Provide the [x, y] coordinate of the cell's center where the given text is located.  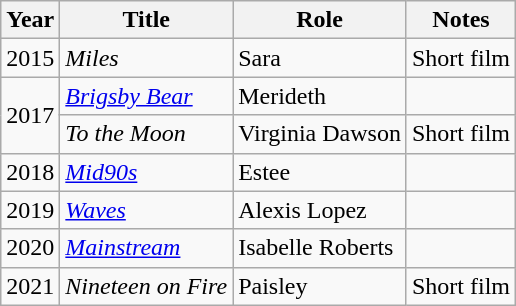
Mid90s [146, 172]
Alexis Lopez [320, 210]
Paisley [320, 286]
Estee [320, 172]
2019 [30, 210]
2015 [30, 58]
Brigsby Bear [146, 96]
Notes [460, 20]
Miles [146, 58]
Sara [320, 58]
Waves [146, 210]
Virginia Dawson [320, 134]
To the Moon [146, 134]
Merideth [320, 96]
2018 [30, 172]
2017 [30, 115]
Year [30, 20]
Role [320, 20]
2020 [30, 248]
Title [146, 20]
2021 [30, 286]
Mainstream [146, 248]
Nineteen on Fire [146, 286]
Isabelle Roberts [320, 248]
